Determine the [X, Y] coordinate at the center of the cell enclosing the given text.  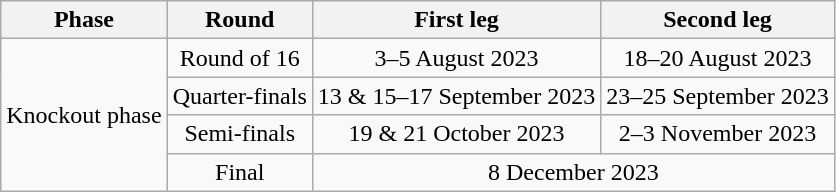
2–3 November 2023 [718, 134]
23–25 September 2023 [718, 96]
Semi-finals [240, 134]
Phase [84, 20]
Second leg [718, 20]
Knockout phase [84, 115]
Final [240, 172]
First leg [456, 20]
18–20 August 2023 [718, 58]
Round [240, 20]
19 & 21 October 2023 [456, 134]
Round of 16 [240, 58]
3–5 August 2023 [456, 58]
13 & 15–17 September 2023 [456, 96]
8 December 2023 [573, 172]
Quarter-finals [240, 96]
